For the text-containing cell, return its midpoint in (X, Y) coordinate format. 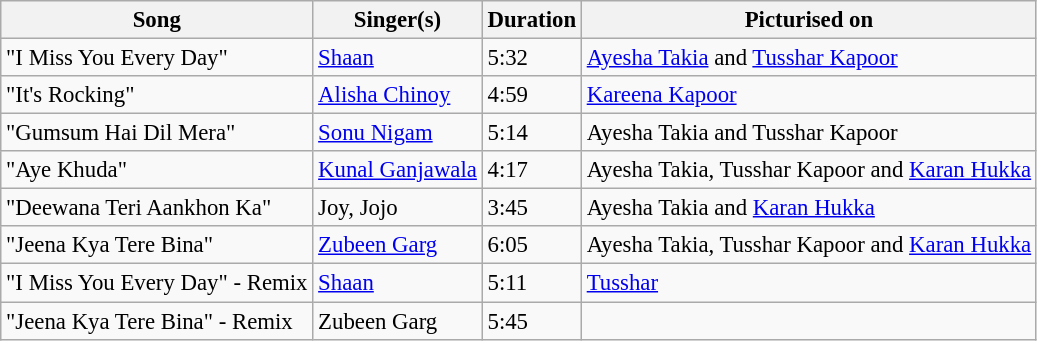
"Jeena Kya Tere Bina" - Remix (157, 321)
4:59 (532, 95)
Picturised on (808, 20)
"Jeena Kya Tere Bina" (157, 245)
Kareena Kapoor (808, 95)
Kunal Ganjawala (398, 170)
"Aye Khuda" (157, 170)
4:17 (532, 170)
Joy, Jojo (398, 208)
"Deewana Teri Aankhon Ka" (157, 208)
Alisha Chinoy (398, 95)
3:45 (532, 208)
Ayesha Takia and Karan Hukka (808, 208)
"It's Rocking" (157, 95)
6:05 (532, 245)
"Gumsum Hai Dil Mera" (157, 133)
5:32 (532, 58)
Sonu Nigam (398, 133)
"I Miss You Every Day" - Remix (157, 283)
Singer(s) (398, 20)
Tusshar (808, 283)
5:11 (532, 283)
5:14 (532, 133)
"I Miss You Every Day" (157, 58)
Duration (532, 20)
Song (157, 20)
5:45 (532, 321)
